Identify which cell holds the provided text, then report its [x, y] central coordinate. 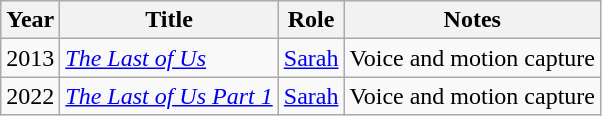
The Last of Us [169, 58]
2013 [30, 58]
Title [169, 20]
2022 [30, 96]
The Last of Us Part 1 [169, 96]
Role [311, 20]
Year [30, 20]
Notes [472, 20]
